Return (X, Y) of the center of cell containing provided text 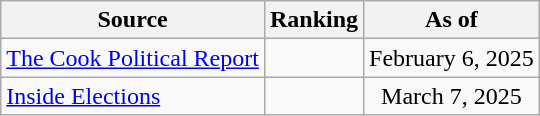
March 7, 2025 (452, 96)
Source (133, 20)
Ranking (314, 20)
February 6, 2025 (452, 58)
Inside Elections (133, 96)
The Cook Political Report (133, 58)
As of (452, 20)
